From the cell containing the given text, extract its center point as [X, Y] coordinate. 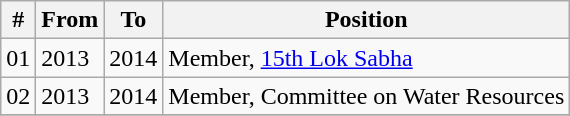
Member, 15th Lok Sabha [366, 58]
To [134, 20]
Position [366, 20]
01 [18, 58]
# [18, 20]
02 [18, 96]
Member, Committee on Water Resources [366, 96]
From [70, 20]
